Find where the given text appears and provide that cell's center as [x, y] coordinate. 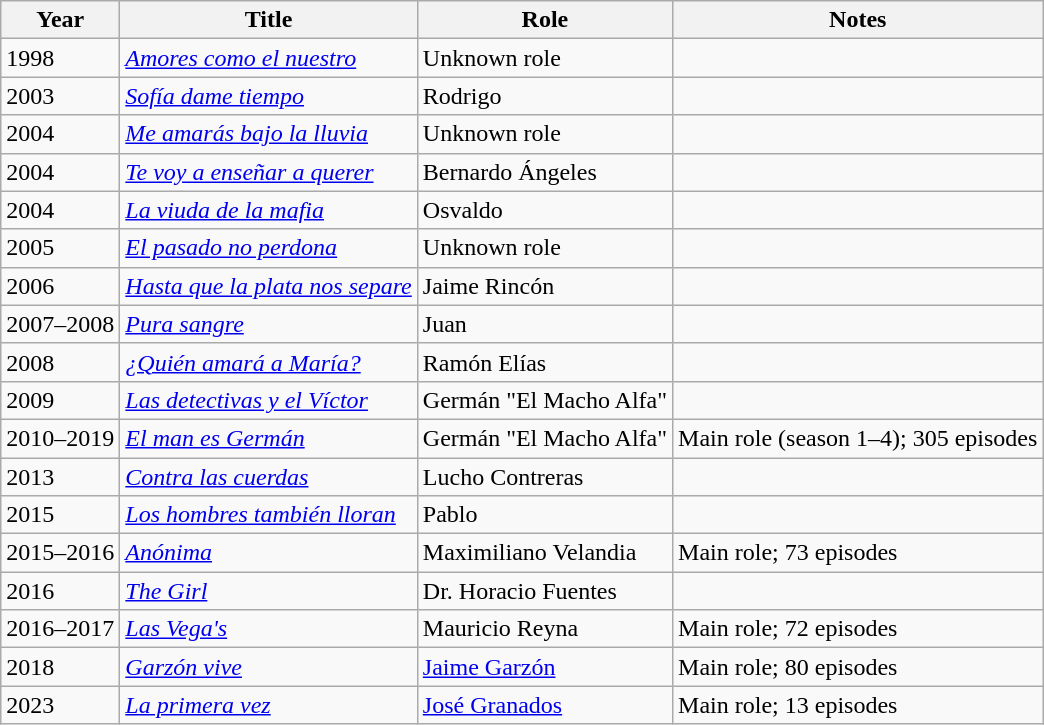
2006 [60, 286]
Title [268, 20]
Hasta que la plata nos separe [268, 286]
Mauricio Reyna [544, 629]
El pasado no perdona [268, 248]
Main role (season 1–4); 305 episodes [858, 438]
2016 [60, 591]
Anónima [268, 553]
Ramón Elías [544, 362]
Juan [544, 324]
Main role; 80 episodes [858, 667]
2016–2017 [60, 629]
Year [60, 20]
2008 [60, 362]
Main role; 72 episodes [858, 629]
2015–2016 [60, 553]
Rodrigo [544, 96]
Las detectivas y el Víctor [268, 400]
Jaime Garzón [544, 667]
Maximiliano Velandia [544, 553]
La viuda de la mafia [268, 210]
Pablo [544, 515]
Bernardo Ángeles [544, 172]
Garzón vive [268, 667]
2009 [60, 400]
¿Quién amará a María? [268, 362]
José Granados [544, 705]
Contra las cuerdas [268, 477]
2007–2008 [60, 324]
Dr. Horacio Fuentes [544, 591]
Jaime Rincón [544, 286]
Main role; 13 episodes [858, 705]
2015 [60, 515]
Main role; 73 episodes [858, 553]
2023 [60, 705]
Los hombres también lloran [268, 515]
Osvaldo [544, 210]
Amores como el nuestro [268, 58]
The Girl [268, 591]
Lucho Contreras [544, 477]
1998 [60, 58]
2018 [60, 667]
Las Vega's [268, 629]
El man es Germán [268, 438]
Me amarás bajo la lluvia [268, 134]
2010–2019 [60, 438]
Sofía dame tiempo [268, 96]
2005 [60, 248]
La primera vez [268, 705]
Role [544, 20]
Te voy a enseñar a querer [268, 172]
Notes [858, 20]
2013 [60, 477]
Pura sangre [268, 324]
2003 [60, 96]
